Provide the [X, Y] coordinate of the cell's center where the given text is located.  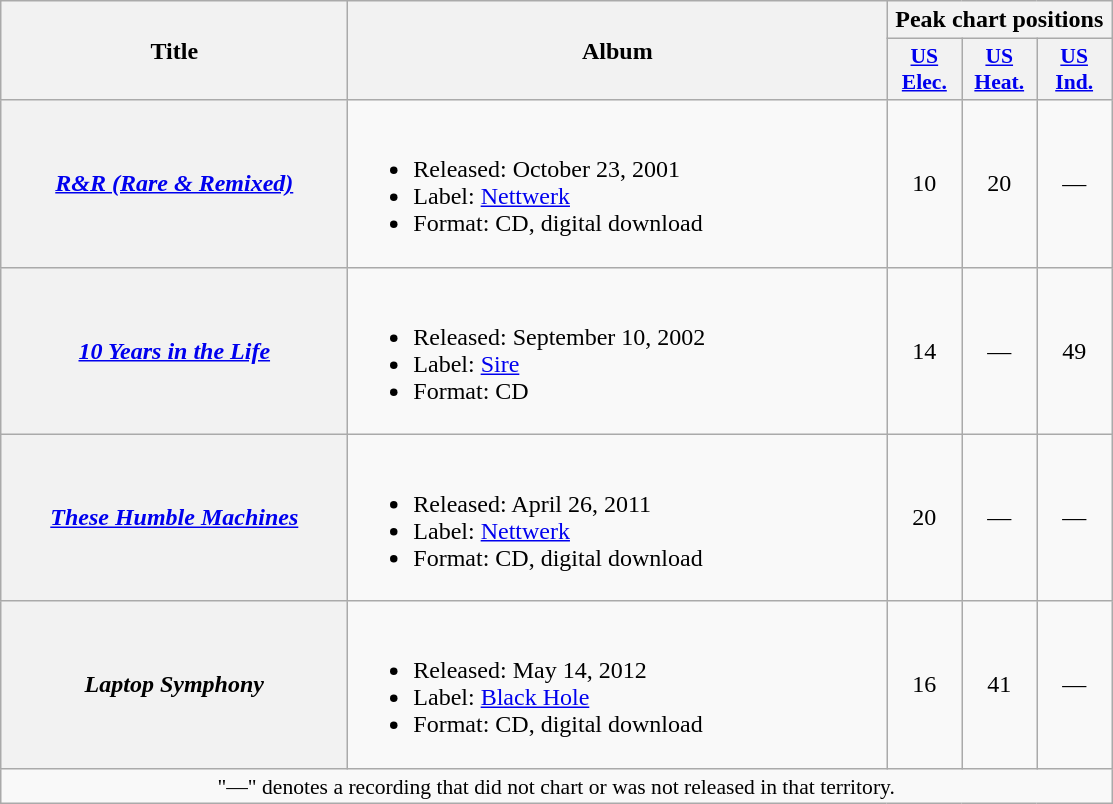
Title [174, 50]
Album [618, 50]
US Ind. [1074, 70]
Released: September 10, 2002Label: SireFormat: CD [618, 350]
R&R (Rare & Remixed) [174, 184]
10 [924, 184]
"—" denotes a recording that did not chart or was not released in that territory. [556, 786]
Released: April 26, 2011Label: NettwerkFormat: CD, digital download [618, 518]
Released: May 14, 2012Label: Black HoleFormat: CD, digital download [618, 684]
US Elec. [924, 70]
49 [1074, 350]
10 Years in the Life [174, 350]
14 [924, 350]
41 [1000, 684]
Laptop Symphony [174, 684]
Peak chart positions [1000, 20]
US Heat. [1000, 70]
16 [924, 684]
These Humble Machines [174, 518]
Released: October 23, 2001Label: NettwerkFormat: CD, digital download [618, 184]
